Locate the cell with the specified text and output its [x, y] center coordinate. 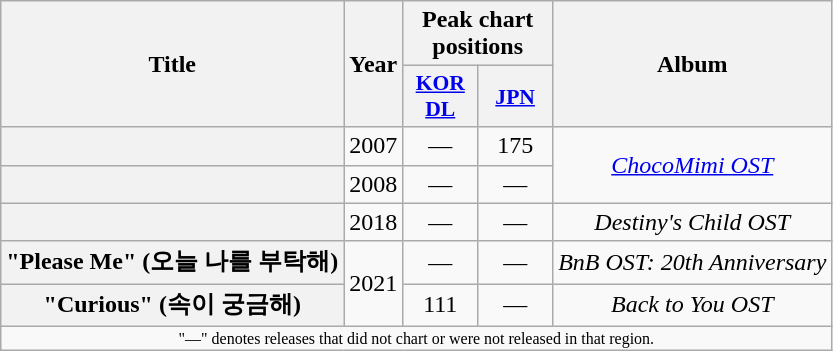
Back to You OST [692, 306]
"—" denotes releases that did not chart or were not released in that region. [416, 338]
2008 [374, 184]
Destiny's Child OST [692, 222]
2021 [374, 284]
KORDL [440, 96]
2018 [374, 222]
111 [440, 306]
Peak chart positions [478, 34]
"Curious" (속이 궁금해) [172, 306]
"Please Me" (오늘 나를 부탁해) [172, 262]
2007 [374, 146]
BnB OST: 20th Anniversary [692, 262]
JPN [516, 96]
Year [374, 64]
Album [692, 64]
Title [172, 64]
ChocoMimi OST [692, 165]
175 [516, 146]
